Scan for the cell matching the given text and deliver its [x, y] coordinate at center. 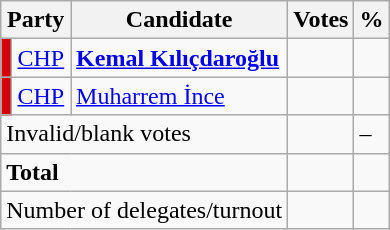
Candidate [180, 20]
Party [36, 20]
Invalid/blank votes [144, 134]
Number of delegates/turnout [144, 210]
– [372, 134]
Muharrem İnce [180, 96]
Kemal Kılıçdaroğlu [180, 58]
Total [144, 172]
% [372, 20]
Votes [321, 20]
